Return (x, y) of the center of cell containing provided text 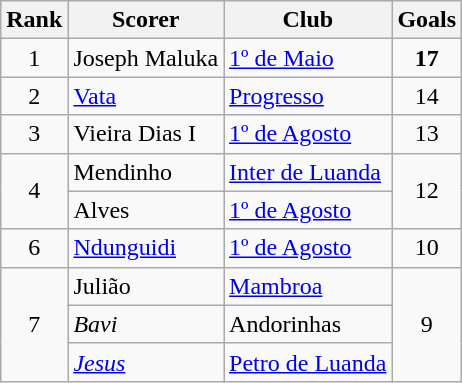
Ndunguidi (146, 248)
Inter de Luanda (308, 172)
7 (34, 324)
Mendinho (146, 172)
17 (427, 58)
Vata (146, 96)
2 (34, 96)
13 (427, 134)
Vieira Dias I (146, 134)
10 (427, 248)
Progresso (308, 96)
Mambroa (308, 286)
6 (34, 248)
Goals (427, 20)
14 (427, 96)
Club (308, 20)
Joseph Maluka (146, 58)
Rank (34, 20)
12 (427, 191)
Andorinhas (308, 324)
Alves (146, 210)
Petro de Luanda (308, 362)
3 (34, 134)
9 (427, 324)
Bavi (146, 324)
Scorer (146, 20)
1 (34, 58)
Julião (146, 286)
Jesus (146, 362)
1º de Maio (308, 58)
4 (34, 191)
